Extract the (X, Y) coordinate from the center of the cell holding the provided text.  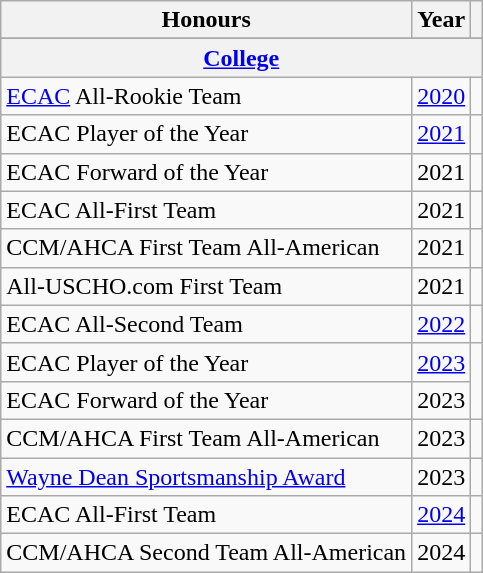
2022 (442, 324)
CCM/AHCA Second Team All-American (206, 553)
ECAC All-Rookie Team (206, 96)
ECAC All-Second Team (206, 324)
Year (442, 20)
College (242, 58)
All-USCHO.com First Team (206, 286)
2020 (442, 96)
Honours (206, 20)
Wayne Dean Sportsmanship Award (206, 477)
